Detect which cell encompasses the target text, then output its [x, y] center coordinate. 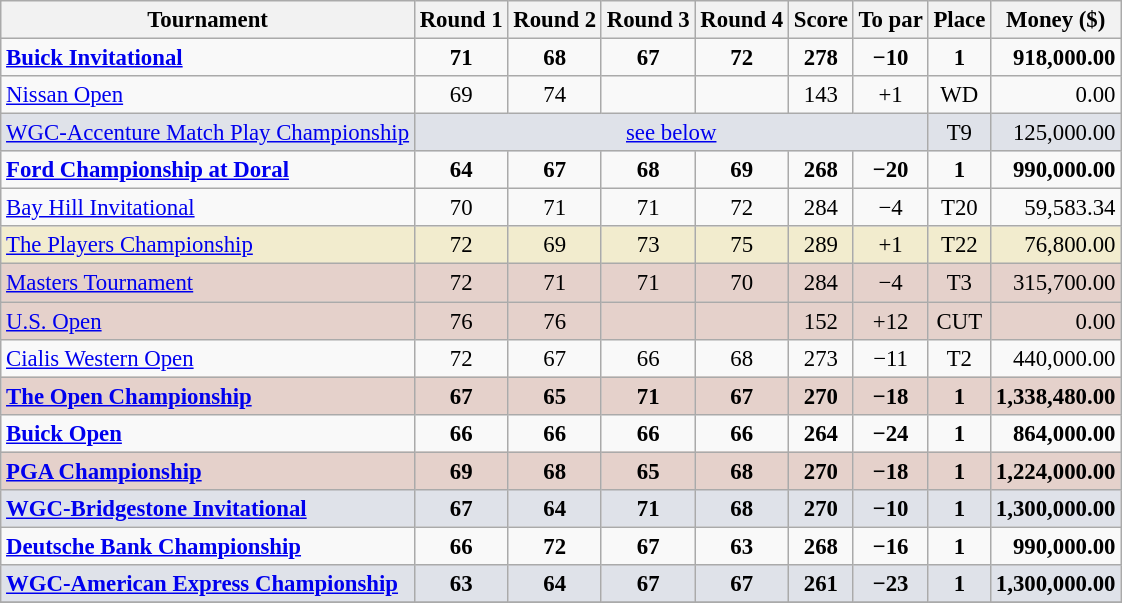
261 [822, 584]
264 [822, 433]
Masters Tournament [208, 283]
289 [822, 245]
−11 [890, 358]
T9 [959, 133]
Nissan Open [208, 95]
T22 [959, 245]
1,338,480.00 [1056, 396]
Round 1 [461, 20]
273 [822, 358]
440,000.00 [1056, 358]
T3 [959, 283]
315,700.00 [1056, 283]
WGC-Accenture Match Play Championship [208, 133]
U.S. Open [208, 321]
Buick Open [208, 433]
T2 [959, 358]
WD [959, 95]
278 [822, 58]
Cialis Western Open [208, 358]
Score [822, 20]
864,000.00 [1056, 433]
152 [822, 321]
Ford Championship at Doral [208, 170]
Round 4 [742, 20]
−20 [890, 170]
918,000.00 [1056, 58]
−23 [890, 584]
73 [648, 245]
Buick Invitational [208, 58]
75 [742, 245]
59,583.34 [1056, 208]
WGC-American Express Championship [208, 584]
Deutsche Bank Championship [208, 546]
Bay Hill Invitational [208, 208]
To par [890, 20]
Round 2 [555, 20]
Place [959, 20]
−24 [890, 433]
WGC-Bridgestone Invitational [208, 509]
Round 3 [648, 20]
76,800.00 [1056, 245]
+12 [890, 321]
Money ($) [1056, 20]
CUT [959, 321]
74 [555, 95]
see below [671, 133]
PGA Championship [208, 471]
125,000.00 [1056, 133]
T20 [959, 208]
143 [822, 95]
The Players Championship [208, 245]
Tournament [208, 20]
The Open Championship [208, 396]
1,224,000.00 [1056, 471]
−16 [890, 546]
